Provide the (x, y) coordinate of the cell's center where the given text is located.  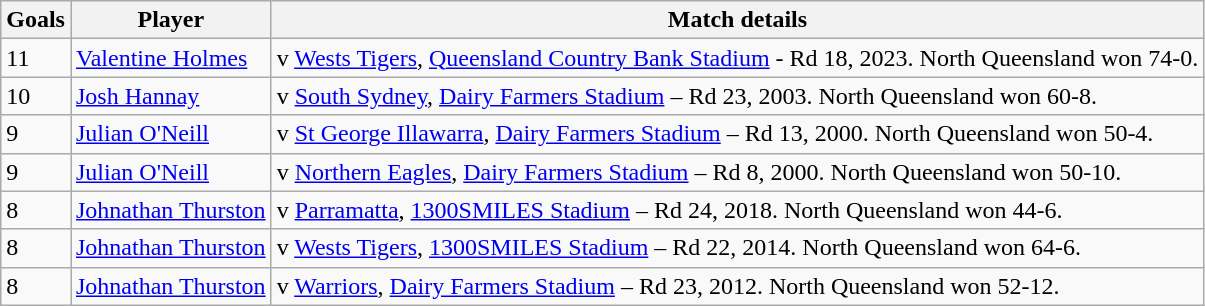
v St George Illawarra, Dairy Farmers Stadium – Rd 13, 2000. North Queensland won 50-4. (738, 134)
v South Sydney, Dairy Farmers Stadium – Rd 23, 2003. North Queensland won 60-8. (738, 96)
Match details (738, 20)
v Wests Tigers, 1300SMILES Stadium – Rd 22, 2014. North Queensland won 64-6. (738, 248)
10 (36, 96)
Player (170, 20)
v Northern Eagles, Dairy Farmers Stadium – Rd 8, 2000. North Queensland won 50-10. (738, 172)
Josh Hannay (170, 96)
v Parramatta, 1300SMILES Stadium – Rd 24, 2018. North Queensland won 44-6. (738, 210)
v Wests Tigers, Queensland Country Bank Stadium - Rd 18, 2023. North Queensland won 74-0. (738, 58)
11 (36, 58)
v Warriors, Dairy Farmers Stadium – Rd 23, 2012. North Queensland won 52-12. (738, 286)
Valentine Holmes (170, 58)
Goals (36, 20)
